Scan for the cell matching the given text and deliver its (x, y) coordinate at center. 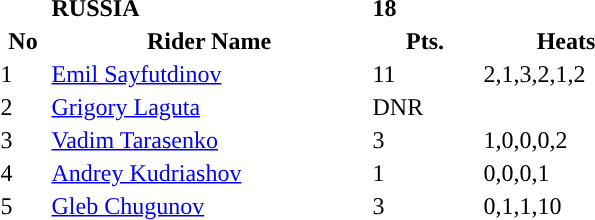
DNR (425, 107)
Grigory Laguta (209, 107)
Pts. (425, 41)
3 (425, 140)
Vadim Tarasenko (209, 140)
Emil Sayfutdinov (209, 74)
1 (425, 173)
Andrey Kudriashov (209, 173)
11 (425, 74)
Rider Name (209, 41)
